Identify which cell holds the provided text, then report its [X, Y] central coordinate. 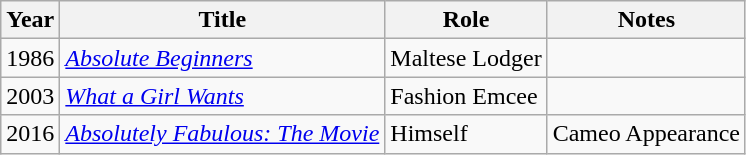
Cameo Appearance [646, 134]
2003 [30, 96]
Title [222, 20]
Absolute Beginners [222, 58]
What a Girl Wants [222, 96]
Fashion Emcee [466, 96]
1986 [30, 58]
Year [30, 20]
Absolutely Fabulous: The Movie [222, 134]
Notes [646, 20]
Maltese Lodger [466, 58]
Himself [466, 134]
2016 [30, 134]
Role [466, 20]
